Pinpoint the cell where the given text exists, returning its (x, y) midpoint coordinate. 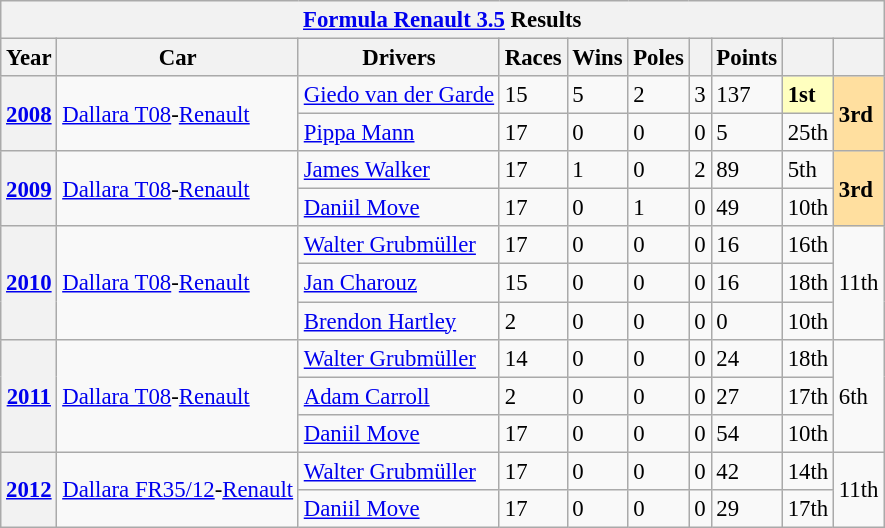
89 (746, 170)
2008 (29, 114)
5th (808, 170)
2012 (29, 490)
Adam Carroll (398, 396)
1st (808, 95)
Car (178, 58)
24 (746, 358)
14th (808, 471)
Formula Renault 3.5 Results (442, 20)
Year (29, 58)
6th (859, 396)
James Walker (398, 170)
3 (700, 95)
2011 (29, 396)
2010 (29, 282)
16th (808, 245)
Wins (598, 58)
Jan Charouz (398, 283)
49 (746, 208)
54 (746, 433)
42 (746, 471)
Giedo van der Garde (398, 95)
14 (533, 358)
Drivers (398, 58)
Races (533, 58)
29 (746, 509)
Pippa Mann (398, 133)
Dallara FR35/12-Renault (178, 490)
25th (808, 133)
2009 (29, 188)
27 (746, 396)
Brendon Hartley (398, 321)
Points (746, 58)
Poles (658, 58)
137 (746, 95)
